From the cell containing the given text, extract its center point as (X, Y) coordinate. 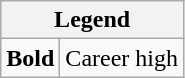
Career high (122, 58)
Legend (92, 20)
Bold (30, 58)
